Return the (X, Y) coordinate for the center point of the cell that contains the specified text.  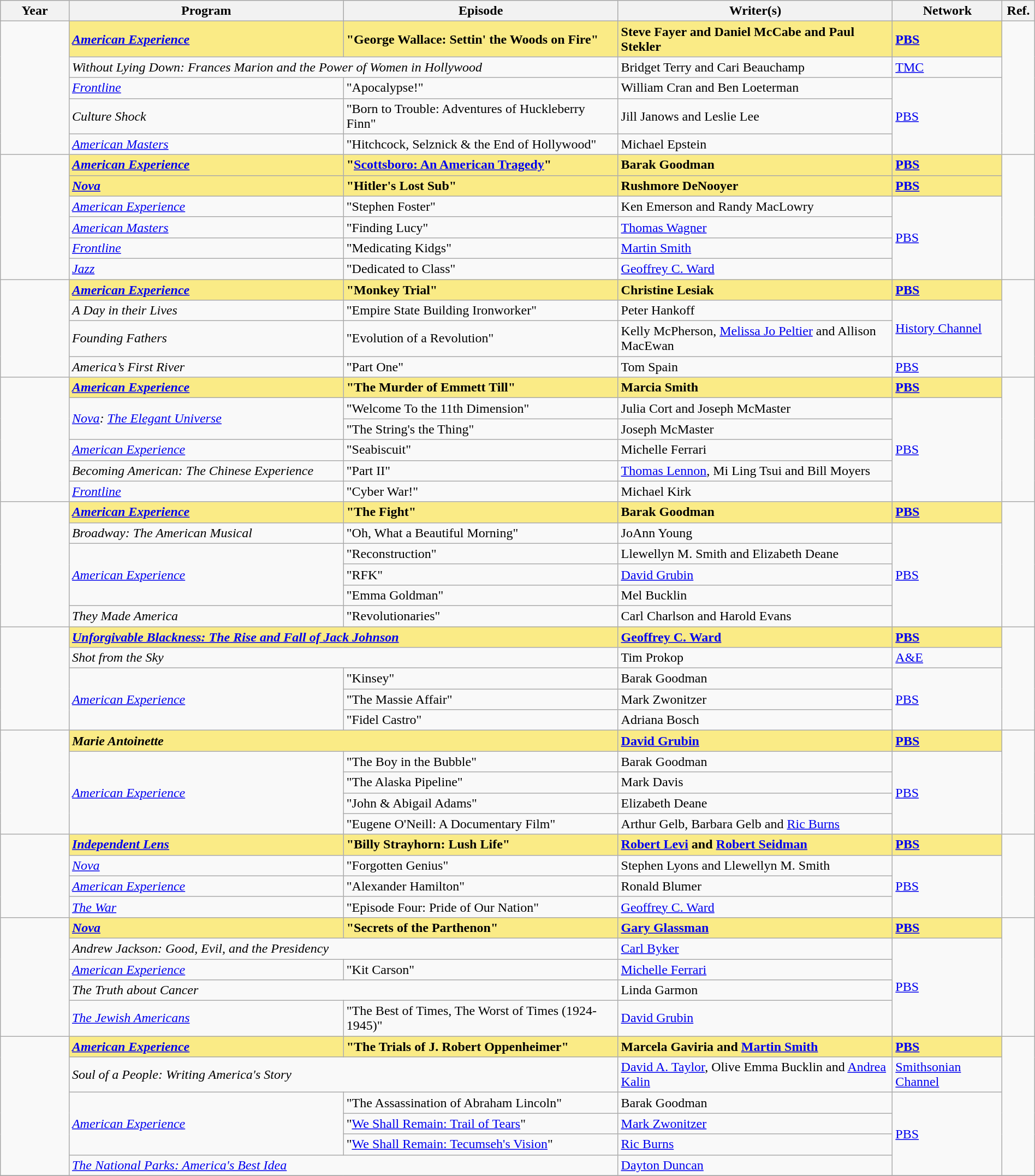
Program (206, 11)
Joseph McMaster (756, 429)
Jill Janows and Leslie Lee (756, 116)
Mark Davis (756, 782)
"Fidel Castro" (480, 720)
"Apocalypse!" (480, 88)
"The Massie Affair" (480, 699)
"Evolution of a Revolution" (480, 338)
Mel Bucklin (756, 595)
They Made America (206, 616)
History Channel (948, 329)
A Day in their Lives (206, 311)
"Scottsboro: An American Tragedy" (480, 165)
Julia Cort and Joseph McMaster (756, 408)
Linda Garmon (756, 990)
Marcia Smith (756, 388)
The Jewish Americans (206, 1019)
"Forgotten Genius" (480, 865)
Without Lying Down: Frances Marion and the Power of Women in Hollywood (343, 67)
"Dedicated to Class" (480, 269)
JoAnn Young (756, 533)
TMC (948, 67)
Christine Lesiak (756, 290)
"The Murder of Emmett Till" (480, 388)
"The Trials of J. Robert Oppenheimer" (480, 1047)
"Oh, What a Beautiful Morning" (480, 533)
"Finding Lucy" (480, 227)
"The String's the Thing" (480, 429)
"The Fight" (480, 512)
Broadway: The American Musical (206, 533)
Andrew Jackson: Good, Evil, and the Presidency (343, 948)
"We Shall Remain: Tecumseh's Vision" (480, 1144)
Marcela Gaviria and Martin Smith (756, 1047)
"Emma Goldman" (480, 595)
A&E (948, 658)
Stephen Lyons and Llewellyn M. Smith (756, 865)
Becoming American: The Chinese Experience (206, 471)
"Seabiscuit" (480, 450)
"Part II" (480, 471)
The Truth about Cancer (343, 990)
The National Parks: America's Best Idea (343, 1165)
Jazz (206, 269)
Culture Shock (206, 116)
Kelly McPherson, Melissa Jo Peltier and Allison MacEwan (756, 338)
Ken Emerson and Randy MacLowry (756, 206)
Carl Charlson and Harold Evans (756, 616)
Michael Kirk (756, 491)
The War (206, 907)
Peter Hankoff (756, 311)
Episode (480, 11)
Llewellyn M. Smith and Elizabeth Deane (756, 554)
"Cyber War!" (480, 491)
"The Assassination of Abraham Lincoln" (480, 1103)
Robert Levi and Robert Seidman (756, 845)
"Episode Four: Pride of Our Nation" (480, 907)
"Stephen Foster" (480, 206)
"The Boy in the Bubble" (480, 762)
America’s First River (206, 367)
David A. Taylor, Olive Emma Bucklin and Andrea Kalin (756, 1074)
Soul of a People: Writing America's Story (343, 1074)
"Hitchcock, Selznick & the End of Hollywood" (480, 144)
"RFK" (480, 574)
"Secrets of the Parthenon" (480, 928)
Arthur Gelb, Barbara Gelb and Ric Burns (756, 824)
"Welcome To the 11th Dimension" (480, 408)
"Eugene O'Neill: A Documentary Film" (480, 824)
"Revolutionaries" (480, 616)
Michael Epstein (756, 144)
Year (35, 11)
"We Shall Remain: Trail of Tears" (480, 1124)
"Alexander Hamilton" (480, 886)
Ronald Blumer (756, 886)
Network (948, 11)
"George Wallace: Settin' the Woods on Fire" (480, 39)
Founding Fathers (206, 338)
Thomas Lennon, Mi Ling Tsui and Bill Moyers (756, 471)
Elizabeth Deane (756, 803)
Writer(s) (756, 11)
Unforgivable Blackness: The Rise and Fall of Jack Johnson (343, 637)
"The Alaska Pipeline" (480, 782)
Nova: The Elegant Universe (206, 419)
"Monkey Trial" (480, 290)
"Kit Carson" (480, 969)
Dayton Duncan (756, 1165)
Tom Spain (756, 367)
"Medicating Kidgs" (480, 248)
Steve Fayer and Daniel McCabe and Paul Stekler (756, 39)
Marie Antoinette (343, 741)
"Part One" (480, 367)
Martin Smith (756, 248)
Bridget Terry and Cari Beauchamp (756, 67)
"Empire State Building Ironworker" (480, 311)
"Kinsey" (480, 679)
Shot from the Sky (343, 658)
"Reconstruction" (480, 554)
Tim Prokop (756, 658)
Smithsonian Channel (948, 1074)
"John & Abigail Adams" (480, 803)
Ric Burns (756, 1144)
Ref. (1019, 11)
Gary Glassman (756, 928)
"Born to Trouble: Adventures of Huckleberry Finn" (480, 116)
William Cran and Ben Loeterman (756, 88)
"Hitler's Lost Sub" (480, 186)
Thomas Wagner (756, 227)
Rushmore DeNooyer (756, 186)
"The Best of Times, The Worst of Times (1924-1945)" (480, 1019)
Independent Lens (206, 845)
Carl Byker (756, 948)
Adriana Bosch (756, 720)
"Billy Strayhorn: Lush Life" (480, 845)
